Find where the given text appears and provide that cell's center as [X, Y] coordinate. 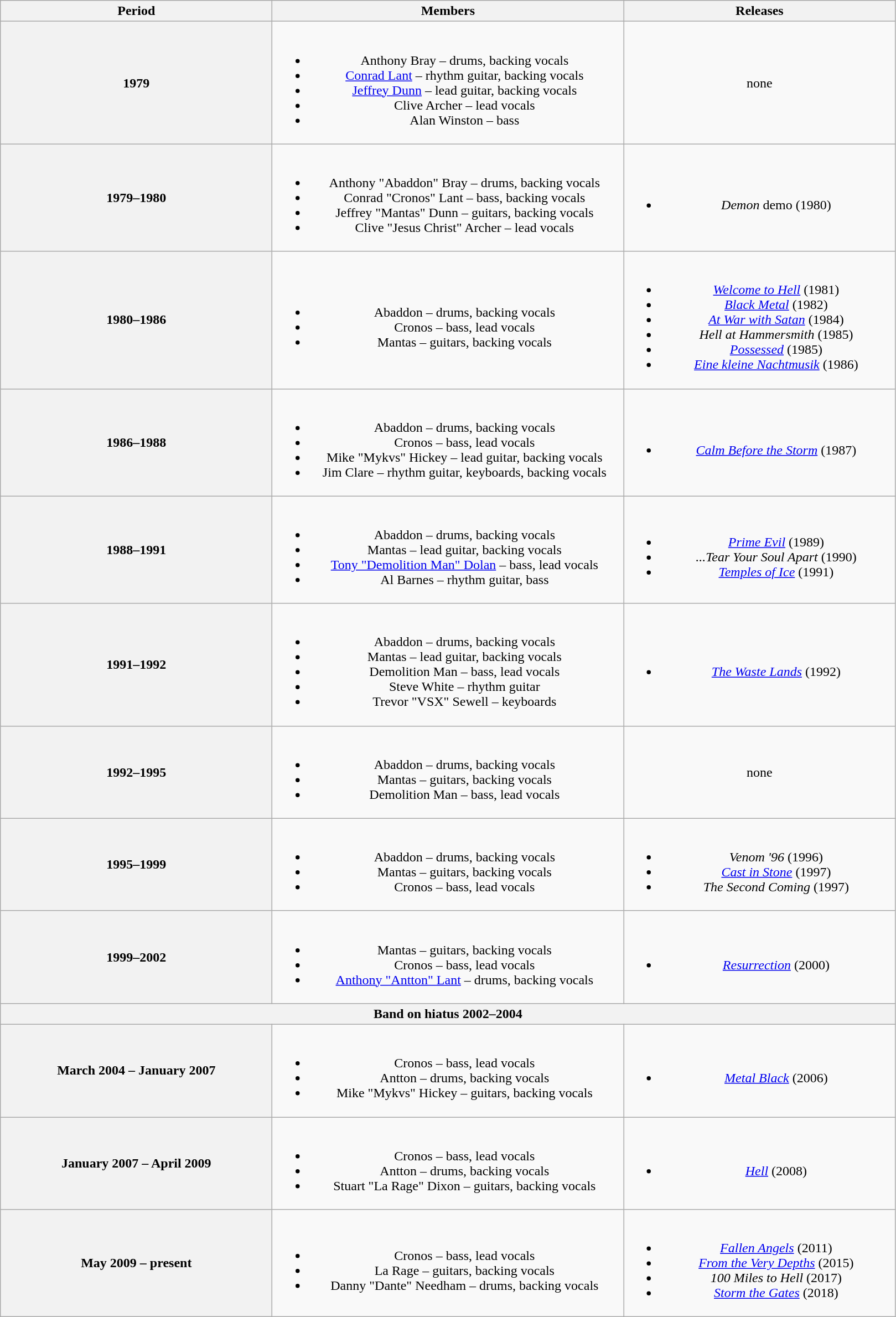
The Waste Lands (1992) [759, 664]
Cronos – bass, lead vocalsLa Rage – guitars, backing vocalsDanny "Dante" Needham – drums, backing vocals [448, 1263]
Hell (2008) [759, 1164]
March 2004 – January 2007 [136, 1071]
Metal Black (2006) [759, 1071]
Band on hiatus 2002–2004 [448, 1014]
Members [448, 11]
Welcome to Hell (1981)Black Metal (1982)At War with Satan (1984)Hell at Hammersmith (1985)Possessed (1985)Eine kleine Nachtmusik (1986) [759, 320]
Resurrection (2000) [759, 957]
Prime Evil (1989)...Tear Your Soul Apart (1990)Temples of Ice (1991) [759, 550]
Fallen Angels (2011)From the Very Depths (2015)100 Miles to Hell (2017)Storm the Gates (2018) [759, 1263]
Abaddon – drums, backing vocalsMantas – lead guitar, backing vocalsTony "Demolition Man" Dolan – bass, lead vocalsAl Barnes – rhythm guitar, bass [448, 550]
Calm Before the Storm (1987) [759, 442]
1995–1999 [136, 865]
1986–1988 [136, 442]
1979–1980 [136, 198]
1980–1986 [136, 320]
1992–1995 [136, 772]
Mantas – guitars, backing vocalsCronos – bass, lead vocalsAnthony "Antton" Lant – drums, backing vocals [448, 957]
Venom '96 (1996)Cast in Stone (1997)The Second Coming (1997) [759, 865]
Demon demo (1980) [759, 198]
1991–1992 [136, 664]
Cronos – bass, lead vocalsAntton – drums, backing vocalsMike "Mykvs" Hickey – guitars, backing vocals [448, 1071]
Abaddon – drums, backing vocalsCronos – bass, lead vocalsMantas – guitars, backing vocals [448, 320]
January 2007 – April 2009 [136, 1164]
1999–2002 [136, 957]
Abaddon – drums, backing vocalsMantas – guitars, backing vocalsDemolition Man – bass, lead vocals [448, 772]
Releases [759, 11]
1979 [136, 83]
May 2009 – present [136, 1263]
Abaddon – drums, backing vocalsMantas – guitars, backing vocalsCronos – bass, lead vocals [448, 865]
1988–1991 [136, 550]
Period [136, 11]
Cronos – bass, lead vocalsAntton – drums, backing vocalsStuart "La Rage" Dixon – guitars, backing vocals [448, 1164]
